Capture the cell that displays the provided text and extract its [x, y] central coordinate. 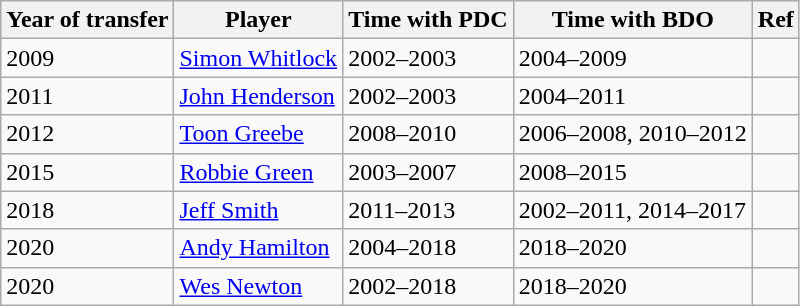
2018 [88, 210]
Time with BDO [632, 20]
Ref [776, 20]
Year of transfer [88, 20]
2003–2007 [428, 172]
Time with PDC [428, 20]
2006–2008, 2010–2012 [632, 134]
2004–2011 [632, 96]
Simon Whitlock [258, 58]
2011 [88, 96]
2008–2010 [428, 134]
2004–2009 [632, 58]
2008–2015 [632, 172]
Wes Newton [258, 286]
2011–2013 [428, 210]
Andy Hamilton [258, 248]
John Henderson [258, 96]
Toon Greebe [258, 134]
2002–2011, 2014–2017 [632, 210]
2009 [88, 58]
Jeff Smith [258, 210]
Robbie Green [258, 172]
Player [258, 20]
2002–2018 [428, 286]
2015 [88, 172]
2012 [88, 134]
2004–2018 [428, 248]
